Return (x, y) of the center of cell containing provided text 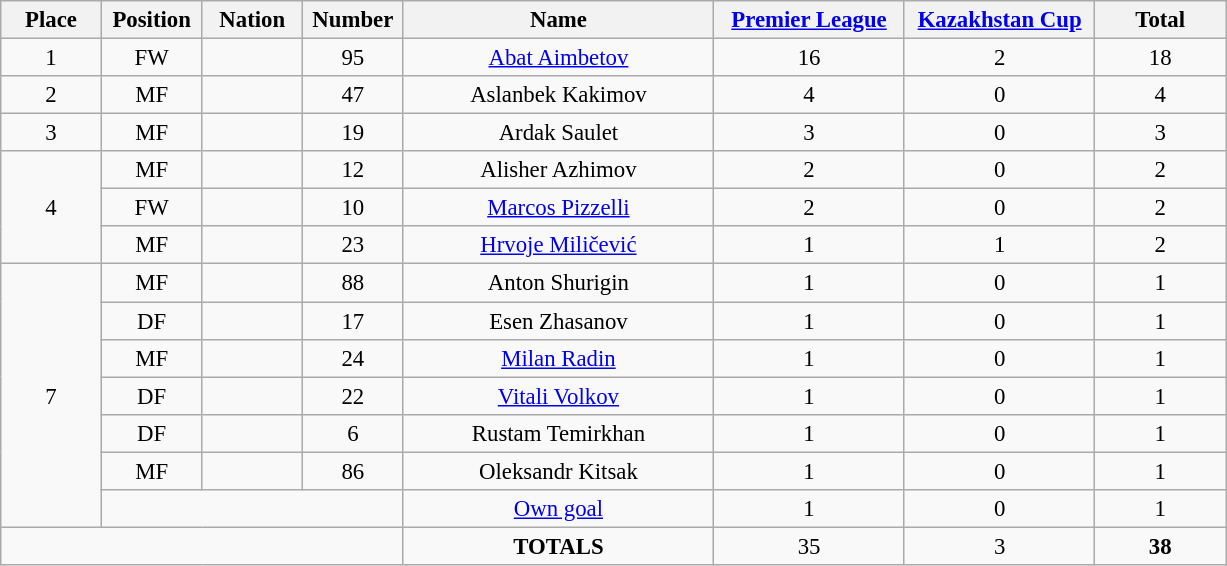
18 (1160, 58)
19 (354, 133)
12 (354, 170)
Premier League (810, 20)
TOTALS (558, 546)
Total (1160, 20)
35 (810, 546)
88 (354, 283)
Kazakhstan Cup (1000, 20)
10 (354, 208)
Esen Zhasanov (558, 321)
Place (52, 20)
16 (810, 58)
Abat Aimbetov (558, 58)
24 (354, 358)
Oleksandr Kitsak (558, 471)
47 (354, 95)
17 (354, 321)
Anton Shurigin (558, 283)
Hrvoje Miličević (558, 245)
38 (1160, 546)
Marcos Pizzelli (558, 208)
Vitali Volkov (558, 396)
22 (354, 396)
Position (152, 20)
Milan Radin (558, 358)
Name (558, 20)
Own goal (558, 509)
Ardak Saulet (558, 133)
Aslanbek Kakimov (558, 95)
7 (52, 396)
Number (354, 20)
23 (354, 245)
86 (354, 471)
6 (354, 433)
Alisher Azhimov (558, 170)
Nation (252, 20)
95 (354, 58)
Rustam Temirkhan (558, 433)
